Provide the [X, Y] coordinate of the cell's center where the given text is located.  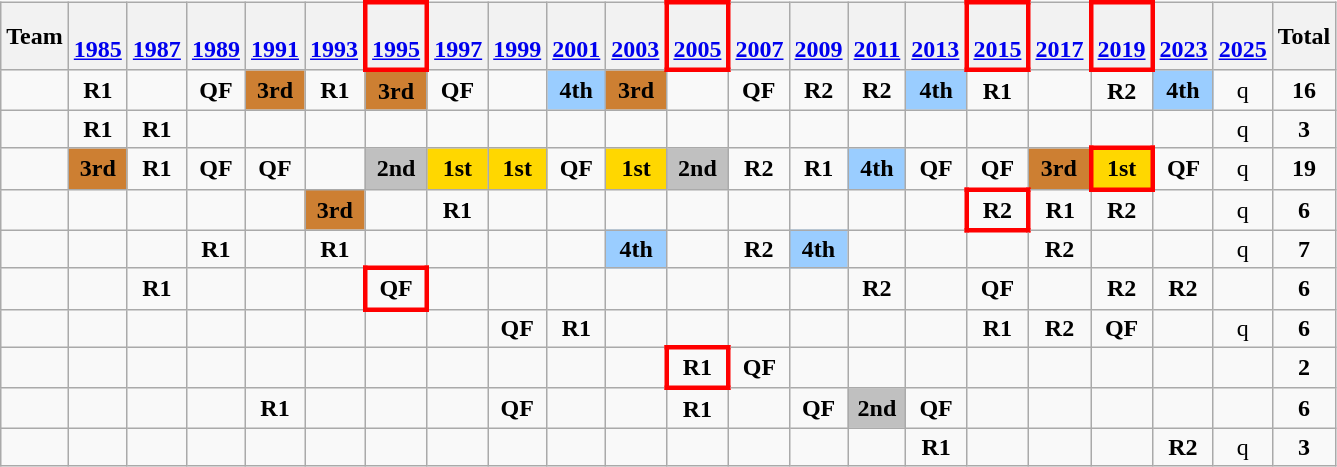
Team [35, 36]
19 [1304, 168]
1985 [98, 36]
2017 [1059, 36]
7 [1304, 249]
2005 [697, 36]
1997 [458, 36]
2009 [818, 36]
2013 [936, 36]
2 [1304, 368]
1989 [216, 36]
2011 [877, 36]
Total [1304, 36]
2023 [1184, 36]
16 [1304, 90]
1999 [518, 36]
1991 [274, 36]
1993 [336, 36]
2025 [1242, 36]
2019 [1122, 36]
1995 [396, 36]
2003 [636, 36]
1987 [156, 36]
2007 [758, 36]
2001 [576, 36]
2015 [997, 36]
